Extract the (x, y) coordinate from the center of the cell holding the provided text.  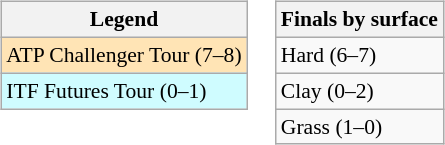
Clay (0–2) (360, 91)
Grass (1–0) (360, 127)
ITF Futures Tour (0–1) (124, 91)
Hard (6–7) (360, 55)
ATP Challenger Tour (7–8) (124, 55)
Finals by surface (360, 20)
Legend (124, 20)
